Locate the cell with the specified text and output its [x, y] center coordinate. 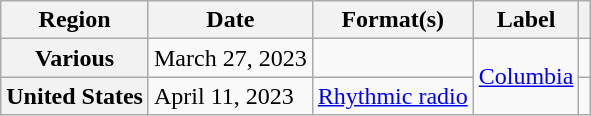
Region [75, 20]
United States [75, 96]
Date [230, 20]
Format(s) [392, 20]
April 11, 2023 [230, 96]
Rhythmic radio [392, 96]
Columbia [526, 77]
Various [75, 58]
March 27, 2023 [230, 58]
Label [526, 20]
